Locate the cell with the specified text and output its (x, y) center coordinate. 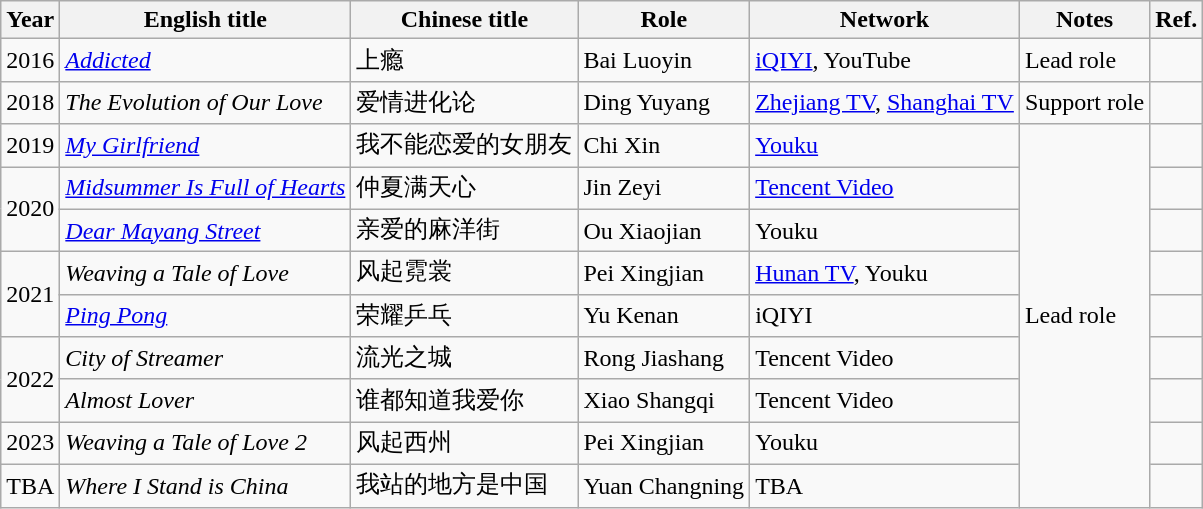
Dear Mayang Street (206, 230)
风起西州 (464, 444)
Yu Kenan (664, 316)
我站的地方是中国 (464, 486)
Support role (1084, 102)
Ou Xiaojian (664, 230)
2016 (30, 60)
亲爱的麻洋街 (464, 230)
Jin Zeyi (664, 188)
流光之城 (464, 358)
风起霓裳 (464, 274)
Xiao Shangqi (664, 400)
Yuan Changning (664, 486)
Midsummer Is Full of Hearts (206, 188)
Ping Pong (206, 316)
Chinese title (464, 20)
荣耀乒乓 (464, 316)
Year (30, 20)
Addicted (206, 60)
Hunan TV, Youku (885, 274)
English title (206, 20)
上瘾 (464, 60)
Weaving a Tale of Love 2 (206, 444)
Weaving a Tale of Love (206, 274)
Where I Stand is China (206, 486)
Zhejiang TV, Shanghai TV (885, 102)
Role (664, 20)
2023 (30, 444)
仲夏满天心 (464, 188)
Notes (1084, 20)
Rong Jiashang (664, 358)
爱情进化论 (464, 102)
2018 (30, 102)
我不能恋爱的女朋友 (464, 146)
2019 (30, 146)
2020 (30, 208)
Network (885, 20)
Almost Lover (206, 400)
2022 (30, 380)
Bai Luoyin (664, 60)
My Girlfriend (206, 146)
Chi Xin (664, 146)
The Evolution of Our Love (206, 102)
谁都知道我爱你 (464, 400)
iQIYI, YouTube (885, 60)
Ding Yuyang (664, 102)
City of Streamer (206, 358)
2021 (30, 294)
iQIYI (885, 316)
Ref. (1176, 20)
